Scan for the cell matching the given text and deliver its [x, y] coordinate at center. 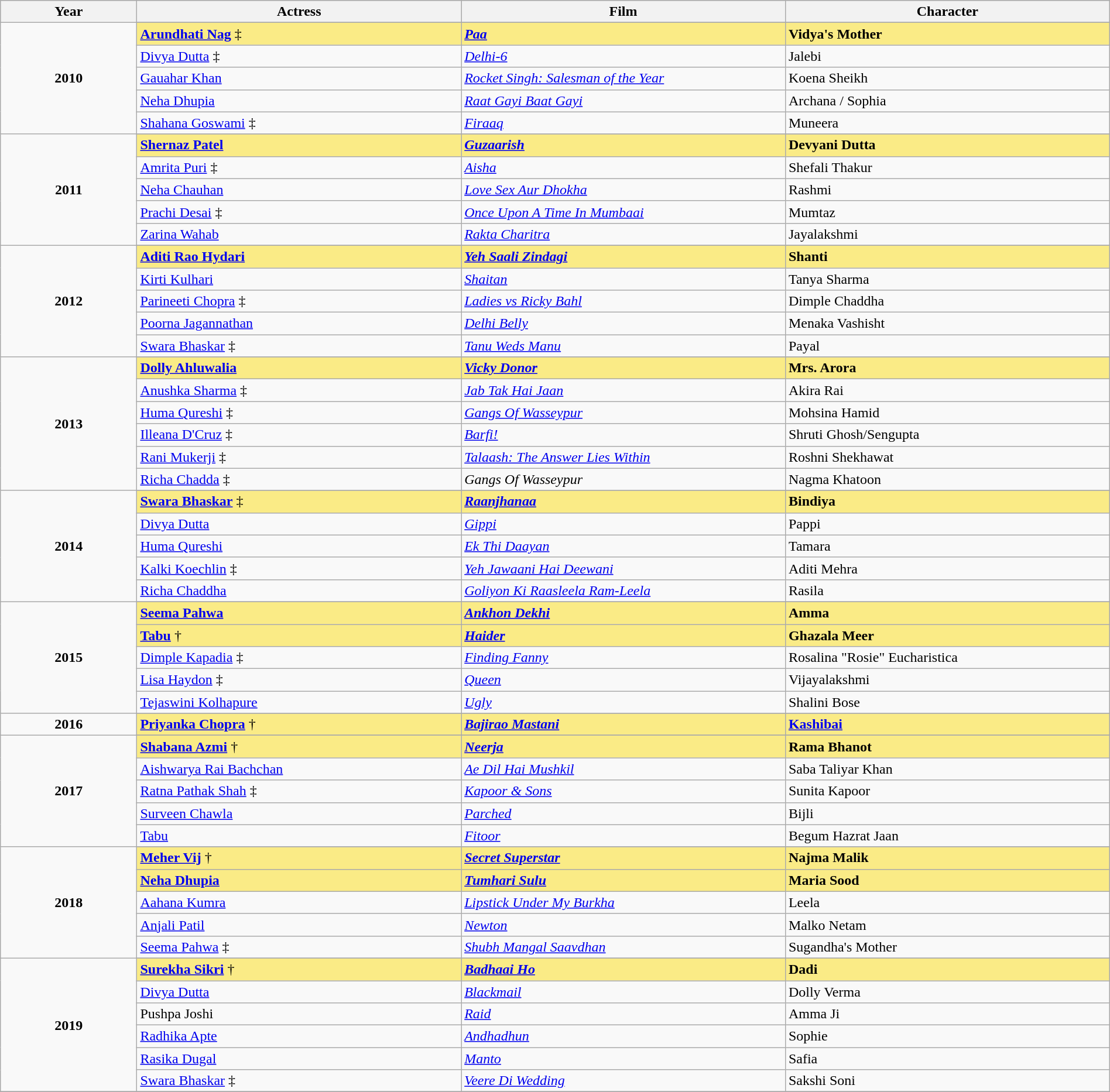
Shubh Mangal Saavdhan [623, 947]
Rama Bhanot [947, 747]
Kirti Kulhari [299, 279]
2012 [69, 301]
Aahana Kumra [299, 902]
Archana / Sophia [947, 101]
Richa Chadda ‡ [299, 479]
Vicky Donor [623, 368]
Kashibai [947, 724]
Ae Dil Hai Mushkil [623, 769]
Raid [623, 1014]
Divya Dutta ‡ [299, 56]
Dimple Chaddha [947, 301]
Tanu Weds Manu [623, 346]
Rani Mukerji ‡ [299, 457]
Priyanka Chopra † [299, 724]
Shruti Ghosh/Sengupta [947, 435]
Saba Taliyar Khan [947, 769]
Shefali Thakur [947, 167]
Paa [623, 34]
Veere Di Wedding [623, 1081]
Surveen Chawla [299, 813]
Jab Tak Hai Jaan [623, 390]
Tejaswini Kolhapure [299, 702]
Lipstick Under My Burkha [623, 902]
Bindiya [947, 502]
Richa Chaddha [299, 590]
Aditi Rao Hydari [299, 256]
Leela [947, 902]
Dolly Verma [947, 992]
Shanti [947, 256]
Finding Fanny [623, 658]
Vijayalakshmi [947, 680]
Rasika Dugal [299, 1059]
Guzaarish [623, 145]
Yeh Saali Zindagi [623, 256]
Seema Pahwa ‡ [299, 947]
Actress [299, 12]
Sunita Kapoor [947, 791]
Payal [947, 346]
Dadi [947, 969]
Aditi Mehra [947, 568]
Once Upon A Time In Mumbaai [623, 212]
Ugly [623, 702]
Akira Rai [947, 390]
Queen [623, 680]
Menaka Vashisht [947, 324]
Amma [947, 613]
Dolly Ahluwalia [299, 368]
Delhi Belly [623, 324]
Meher Vij † [299, 858]
Dimple Kapadia ‡ [299, 658]
Blackmail [623, 992]
Bijli [947, 813]
Tabu [299, 836]
Secret Superstar [623, 858]
Radhika Apte [299, 1036]
Roshni Shekhawat [947, 457]
Badhaai Ho [623, 969]
Rosalina "Rosie" Eucharistica [947, 658]
Love Sex Aur Dhokha [623, 190]
Bajirao Mastani [623, 724]
Vidya's Mother [947, 34]
Muneera [947, 123]
Haider [623, 635]
Jayalakshmi [947, 234]
Parched [623, 813]
Amma Ji [947, 1014]
2018 [69, 902]
Fitoor [623, 836]
Talaash: The Answer Lies Within [623, 457]
2017 [69, 791]
Safia [947, 1059]
Goliyon Ki Raasleela Ram-Leela [623, 590]
2019 [69, 1025]
Mrs. Arora [947, 368]
2015 [69, 657]
Mohsina Hamid [947, 413]
Pappi [947, 524]
Prachi Desai ‡ [299, 212]
Gauahar Khan [299, 78]
2011 [69, 190]
Shaitan [623, 279]
Begum Hazrat Jaan [947, 836]
2010 [69, 78]
Huma Qureshi [299, 546]
Tanya Sharma [947, 279]
Tumhari Sulu [623, 880]
Amrita Puri ‡ [299, 167]
Rocket Singh: Salesman of the Year [623, 78]
Manto [623, 1059]
Parineeti Chopra ‡ [299, 301]
Shahana Goswami ‡ [299, 123]
Raanjhanaa [623, 502]
Gippi [623, 524]
Ghazala Meer [947, 635]
Tabu † [299, 635]
Najma Malik [947, 858]
Delhi-6 [623, 56]
Mumtaz [947, 212]
Poorna Jagannathan [299, 324]
Raat Gayi Baat Gayi [623, 101]
Ladies vs Ricky Bahl [623, 301]
Malko Netam [947, 925]
Surekha Sikri † [299, 969]
Rasila [947, 590]
Film [623, 12]
Sophie [947, 1036]
Shabana Azmi † [299, 747]
Lisa Haydon ‡ [299, 680]
Jalebi [947, 56]
2013 [69, 424]
Rashmi [947, 190]
Aisha [623, 167]
2014 [69, 546]
Koena Sheikh [947, 78]
Shalini Bose [947, 702]
Maria Sood [947, 880]
Huma Qureshi ‡ [299, 413]
Barfi! [623, 435]
Andhadhun [623, 1036]
Pushpa Joshi [299, 1014]
Ek Thi Daayan [623, 546]
Year [69, 12]
Ankhon Dekhi [623, 613]
Firaaq [623, 123]
Illeana D'Cruz ‡ [299, 435]
Shernaz Patel [299, 145]
Kapoor & Sons [623, 791]
Neha Chauhan [299, 190]
Newton [623, 925]
Yeh Jawaani Hai Deewani [623, 568]
Kalki Koechlin ‡ [299, 568]
Neerja [623, 747]
Seema Pahwa [299, 613]
Aishwarya Rai Bachchan [299, 769]
Devyani Dutta [947, 145]
Sugandha's Mother [947, 947]
Arundhati Nag ‡ [299, 34]
Character [947, 12]
Tamara [947, 546]
Anjali Patil [299, 925]
Zarina Wahab [299, 234]
2016 [69, 724]
Rakta Charitra [623, 234]
Anushka Sharma ‡ [299, 390]
Sakshi Soni [947, 1081]
Ratna Pathak Shah ‡ [299, 791]
Nagma Khatoon [947, 479]
